Capture the cell that displays the provided text and extract its (x, y) central coordinate. 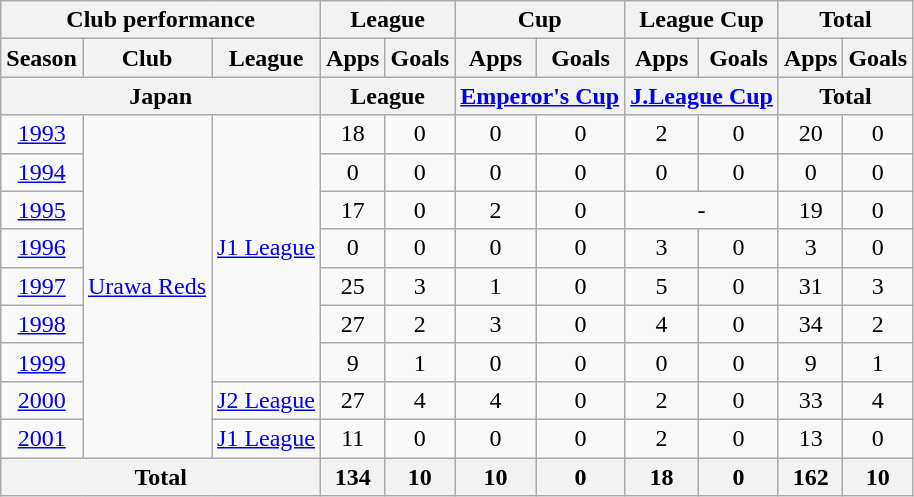
1995 (42, 210)
J2 League (266, 400)
11 (353, 438)
Emperor's Cup (540, 96)
Urawa Reds (146, 286)
Japan (161, 96)
20 (810, 134)
1993 (42, 134)
162 (810, 477)
134 (353, 477)
31 (810, 286)
1998 (42, 324)
5 (662, 286)
1994 (42, 172)
Club performance (161, 20)
Club (146, 58)
19 (810, 210)
2000 (42, 400)
J.League Cup (702, 96)
1997 (42, 286)
1999 (42, 362)
League Cup (702, 20)
1996 (42, 248)
Cup (540, 20)
25 (353, 286)
Season (42, 58)
- (702, 210)
17 (353, 210)
34 (810, 324)
2001 (42, 438)
33 (810, 400)
13 (810, 438)
